Scan for the cell matching the given text and deliver its (x, y) coordinate at center. 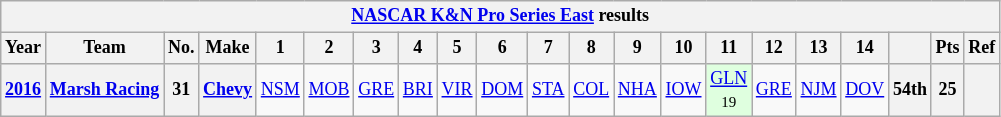
10 (684, 48)
13 (818, 48)
7 (548, 48)
Ref (982, 48)
Marsh Racing (104, 90)
2 (329, 48)
1 (280, 48)
11 (729, 48)
DOV (865, 90)
MOB (329, 90)
54th (910, 90)
Make (228, 48)
No. (182, 48)
14 (865, 48)
NSM (280, 90)
NASCAR K&N Pro Series East results (500, 16)
8 (592, 48)
GLN19 (729, 90)
31 (182, 90)
Chevy (228, 90)
IOW (684, 90)
NJM (818, 90)
COL (592, 90)
4 (418, 48)
STA (548, 90)
2016 (24, 90)
Year (24, 48)
25 (948, 90)
Team (104, 48)
BRI (418, 90)
VIR (457, 90)
Pts (948, 48)
5 (457, 48)
12 (774, 48)
9 (638, 48)
DOM (502, 90)
6 (502, 48)
3 (376, 48)
NHA (638, 90)
